Locate the cell with the specified text and output its [x, y] center coordinate. 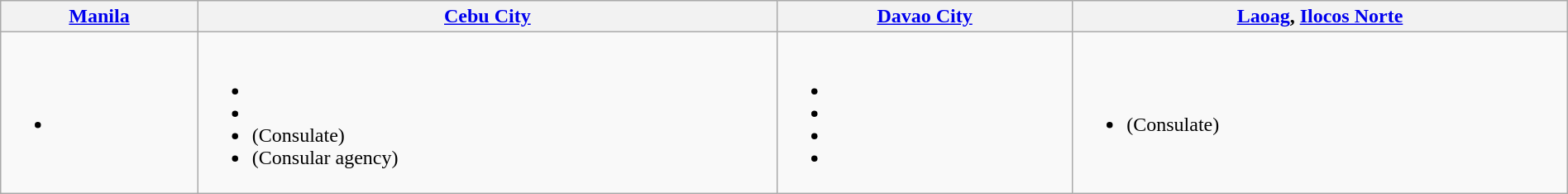
Cebu City [487, 17]
(Consulate) [1320, 113]
(Consulate) (Consular agency) [487, 113]
Davao City [925, 17]
Manila [99, 17]
Laoag, Ilocos Norte [1320, 17]
